Search for the cell housing the specified text and yield its (X, Y) center coordinate. 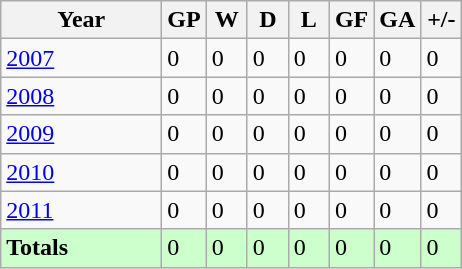
2011 (82, 210)
2010 (82, 172)
+/- (442, 20)
D (268, 20)
GF (351, 20)
2007 (82, 58)
GP (184, 20)
W (226, 20)
Year (82, 20)
Totals (82, 248)
2008 (82, 96)
2009 (82, 134)
GA (398, 20)
L (308, 20)
